Provide the [x, y] coordinate of the cell's center where the given text is located.  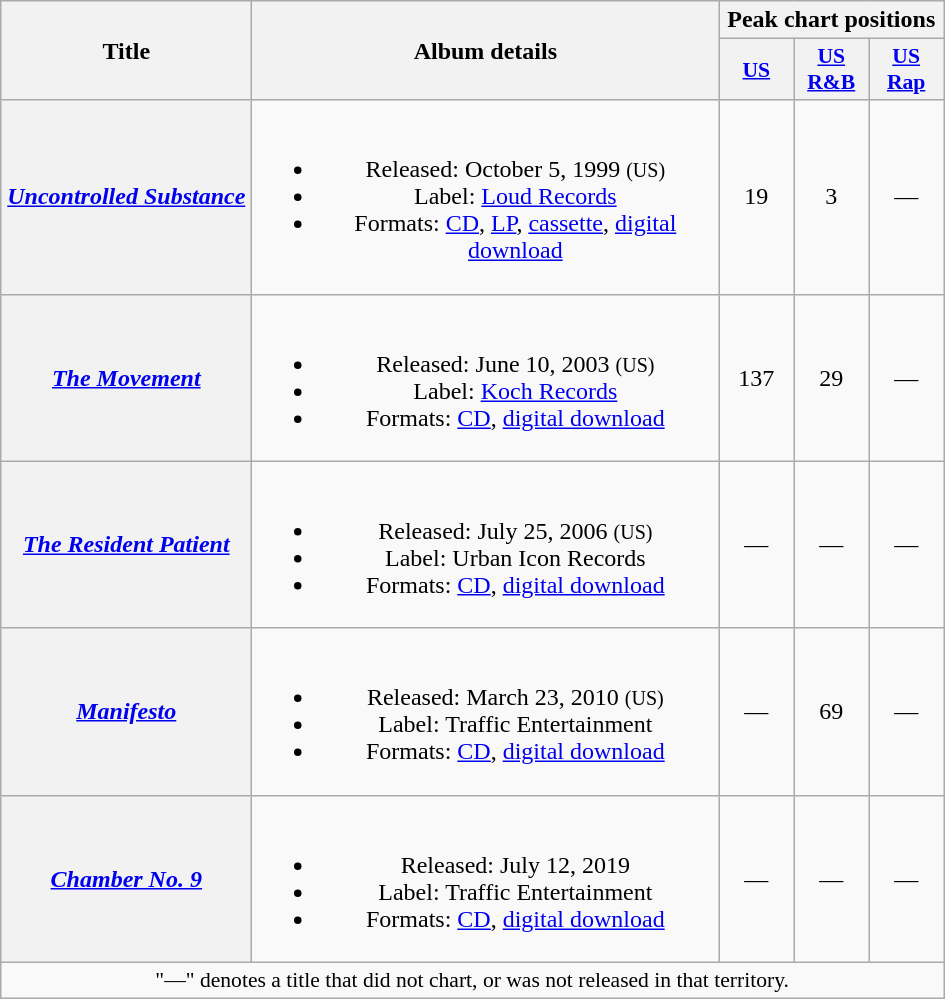
US [756, 70]
Manifesto [126, 712]
The Movement [126, 378]
Chamber No. 9 [126, 878]
Released: July 25, 2006 (US)Label: Urban Icon RecordsFormats: CD, digital download [486, 544]
19 [756, 197]
Peak chart positions [832, 20]
"—" denotes a title that did not chart, or was not released in that territory. [472, 980]
29 [832, 378]
US R&B [832, 70]
Released: June 10, 2003 (US)Label: Koch RecordsFormats: CD, digital download [486, 378]
Released: October 5, 1999 (US)Label: Loud RecordsFormats: CD, LP, cassette, digital download [486, 197]
Uncontrolled Substance [126, 197]
Album details [486, 50]
The Resident Patient [126, 544]
USRap [906, 70]
Title [126, 50]
69 [832, 712]
Released: July 12, 2019Label: Traffic EntertainmentFormats: CD, digital download [486, 878]
137 [756, 378]
3 [832, 197]
Released: March 23, 2010 (US)Label: Traffic EntertainmentFormats: CD, digital download [486, 712]
